Search for the cell housing the specified text and yield its [x, y] center coordinate. 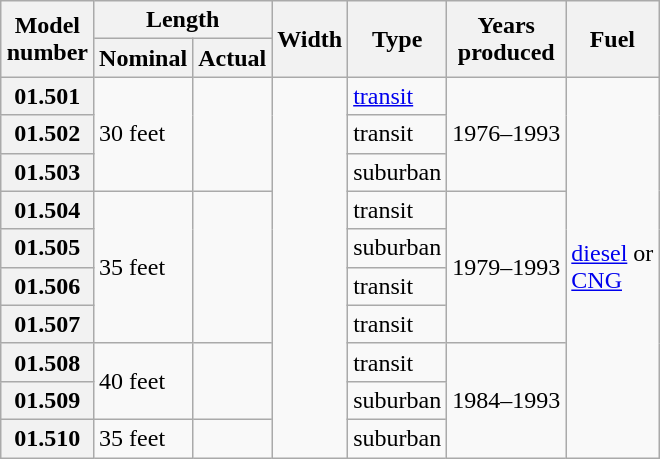
Modelnumber [47, 39]
40 feet [144, 381]
1979–1993 [506, 267]
diesel orCNG [612, 268]
Actual [232, 58]
Width [310, 39]
Yearsproduced [506, 39]
Length [183, 20]
01.504 [47, 210]
01.505 [47, 248]
01.509 [47, 400]
01.508 [47, 362]
01.510 [47, 438]
Nominal [144, 58]
01.503 [47, 172]
Type [398, 39]
01.506 [47, 286]
01.501 [47, 96]
01.502 [47, 134]
01.507 [47, 324]
1976–1993 [506, 134]
1984–1993 [506, 400]
30 feet [144, 134]
Fuel [612, 39]
